From the cell containing the given text, extract its center point as (x, y) coordinate. 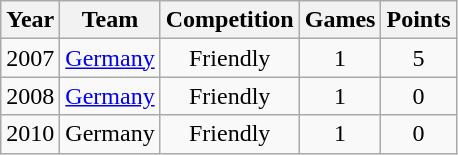
2008 (30, 96)
Games (340, 20)
Team (110, 20)
2010 (30, 134)
5 (418, 58)
Year (30, 20)
2007 (30, 58)
Points (418, 20)
Competition (230, 20)
